Search for the cell housing the specified text and yield its [X, Y] center coordinate. 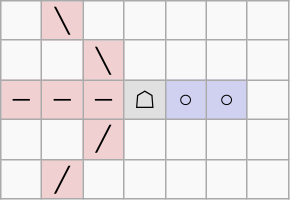
☖ [144, 100]
